Provide the (x, y) coordinate of the cell's center where the given text is located.  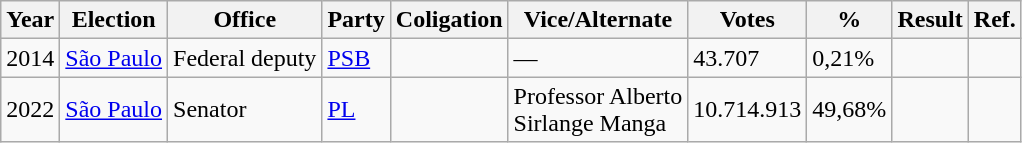
0,21% (850, 58)
Ref. (994, 20)
% (850, 20)
Coligation (449, 20)
2022 (30, 110)
10.714.913 (748, 110)
Year (30, 20)
Party (356, 20)
— (598, 58)
Vice/Alternate (598, 20)
Federal deputy (245, 58)
PSB (356, 58)
Professor AlbertoSirlange Manga (598, 110)
Senator (245, 110)
PL (356, 110)
Office (245, 20)
49,68% (850, 110)
2014 (30, 58)
Votes (748, 20)
Result (930, 20)
Election (114, 20)
43.707 (748, 58)
